Pinpoint the cell where the given text exists, returning its (x, y) midpoint coordinate. 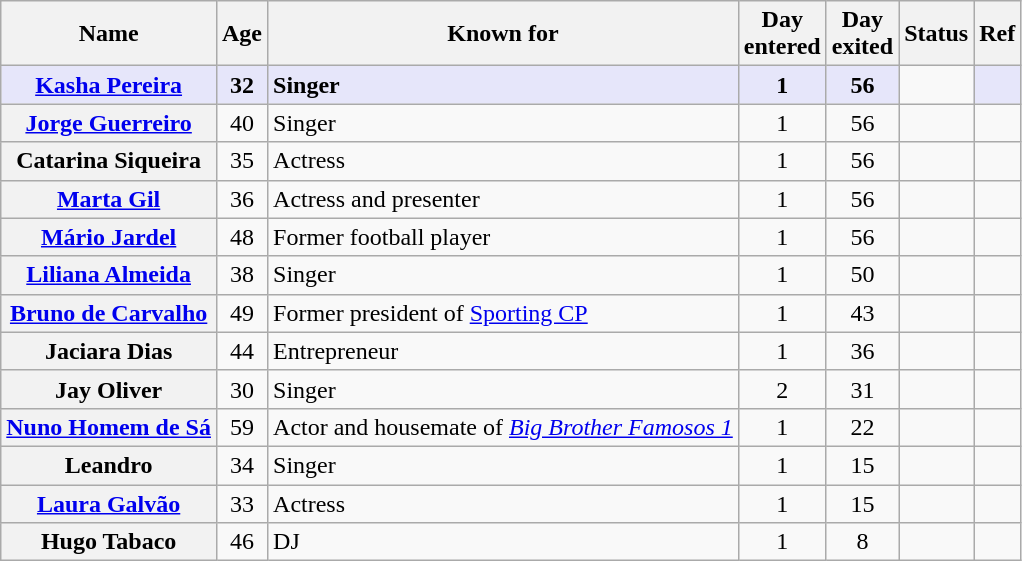
Laura Galvão (109, 503)
8 (862, 542)
Status (936, 34)
38 (242, 275)
Actor and housemate of Big Brother Famosos 1 (504, 427)
Liliana Almeida (109, 275)
Leandro (109, 465)
44 (242, 351)
Former president of Sporting CP (504, 313)
Kasha Pereira (109, 85)
Name (109, 34)
Jay Oliver (109, 389)
Actress and presenter (504, 199)
Known for (504, 34)
35 (242, 161)
31 (862, 389)
Age (242, 34)
43 (862, 313)
Jaciara Dias (109, 351)
Former football player (504, 237)
48 (242, 237)
Dayexited (862, 34)
49 (242, 313)
30 (242, 389)
Catarina Siqueira (109, 161)
2 (782, 389)
50 (862, 275)
22 (862, 427)
Entrepreneur (504, 351)
Bruno de Carvalho (109, 313)
Ref (998, 34)
33 (242, 503)
Hugo Tabaco (109, 542)
Dayentered (782, 34)
32 (242, 85)
34 (242, 465)
DJ (504, 542)
Jorge Guerreiro (109, 123)
Marta Gil (109, 199)
Nuno Homem de Sá (109, 427)
46 (242, 542)
59 (242, 427)
40 (242, 123)
Mário Jardel (109, 237)
